Pinpoint the cell where the given text exists, returning its [x, y] midpoint coordinate. 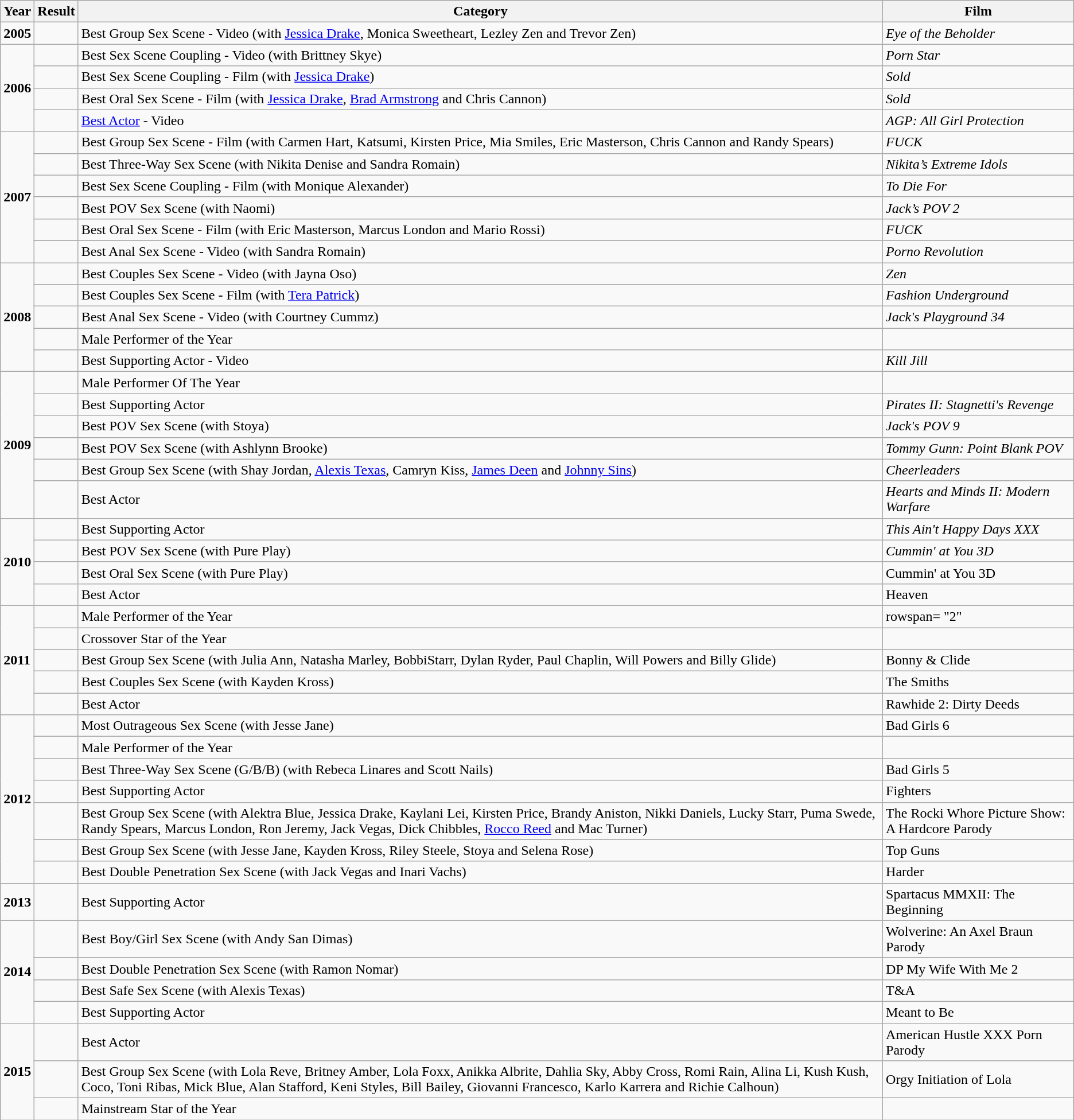
2009 [17, 445]
Best Sex Scene Coupling - Film (with Monique Alexander) [480, 186]
Rawhide 2: Dirty Deeds [979, 704]
Best Boy/Girl Sex Scene (with Andy San Dimas) [480, 939]
2013 [17, 902]
Best Anal Sex Scene - Video (with Courtney Cummz) [480, 317]
2011 [17, 660]
Male Performer Of The Year [480, 383]
Eye of the Beholder [979, 33]
Best Sex Scene Coupling - Video (with Brittney Skye) [480, 55]
2015 [17, 1072]
Spartacus MMXII: The Beginning [979, 902]
Jack's POV 9 [979, 426]
Bad Girls 6 [979, 726]
Fashion Underground [979, 295]
Orgy Initiation of Lola [979, 1080]
Bad Girls 5 [979, 769]
Nikita’s Extreme Idols [979, 164]
Best Double Penetration Sex Scene (with Ramon Nomar) [480, 969]
Meant to Be [979, 1012]
Best Couples Sex Scene (with Kayden Kross) [480, 682]
2014 [17, 972]
Best POV Sex Scene (with Ashlynn Brooke) [480, 448]
Best Oral Sex Scene (with Pure Play) [480, 573]
2007 [17, 197]
Jack’s POV 2 [979, 208]
Film [979, 11]
Best Group Sex Scene - Video (with Jessica Drake, Monica Sweetheart, Lezley Zen and Trevor Zen) [480, 33]
Bonny & Clide [979, 660]
Kill Jill [979, 361]
Crossover Star of the Year [480, 639]
Jack's Playground 34 [979, 317]
Tommy Gunn: Point Blank POV [979, 448]
Best Supporting Actor - Video [480, 361]
Top Guns [979, 850]
Most Outrageous Sex Scene (with Jesse Jane) [480, 726]
Zen [979, 274]
This Ain't Happy Days XXX [979, 529]
2010 [17, 562]
Best Group Sex Scene (with Julia Ann, Natasha Marley, BobbiStarr, Dylan Ryder, Paul Chaplin, Will Powers and Billy Glide) [480, 660]
Result [56, 11]
2008 [17, 317]
The Rocki Whore Picture Show: A Hardcore Parody [979, 820]
American Hustle XXX Porn Parody [979, 1042]
rowspan= "2" [979, 616]
Porno Revolution [979, 251]
T&A [979, 990]
AGP: All Girl Protection [979, 120]
Best Couples Sex Scene - Video (with Jayna Oso) [480, 274]
Pirates II: Stagnetti's Revenge [979, 405]
The Smiths [979, 682]
Best Anal Sex Scene - Video (with Sandra Romain) [480, 251]
Best Oral Sex Scene - Film (with Eric Masterson, Marcus London and Mario Rossi) [480, 230]
Category [480, 11]
Porn Star [979, 55]
2006 [17, 88]
Best Three-Way Sex Scene (with Nikita Denise and Sandra Romain) [480, 164]
Best Group Sex Scene (with Shay Jordan, Alexis Texas, Camryn Kiss, James Deen and Johnny Sins) [480, 470]
Cheerleaders [979, 470]
Best Double Penetration Sex Scene (with Jack Vegas and Inari Vachs) [480, 872]
Wolverine: An Axel Braun Parody [979, 939]
To Die For [979, 186]
2012 [17, 799]
Best Couples Sex Scene - Film (with Tera Patrick) [480, 295]
Heaven [979, 594]
Best POV Sex Scene (with Pure Play) [480, 551]
Fighters [979, 791]
Best Actor - Video [480, 120]
Best POV Sex Scene (with Stoya) [480, 426]
DP My Wife With Me 2 [979, 969]
Year [17, 11]
Harder [979, 872]
Best Sex Scene Coupling - Film (with Jessica Drake) [480, 77]
Best Group Sex Scene (with Jesse Jane, Kayden Kross, Riley Steele, Stoya and Selena Rose) [480, 850]
Best Three-Way Sex Scene (G/B/B) (with Rebeca Linares and Scott Nails) [480, 769]
Best Group Sex Scene - Film (with Carmen Hart, Katsumi, Kirsten Price, Mia Smiles, Eric Masterson, Chris Cannon and Randy Spears) [480, 142]
Best Safe Sex Scene (with Alexis Texas) [480, 990]
Hearts and Minds II: Modern Warfare [979, 499]
Best POV Sex Scene (with Naomi) [480, 208]
Best Oral Sex Scene - Film (with Jessica Drake, Brad Armstrong and Chris Cannon) [480, 99]
2005 [17, 33]
Mainstream Star of the Year [480, 1109]
